Find where the given text appears and provide that cell's center as (X, Y) coordinate. 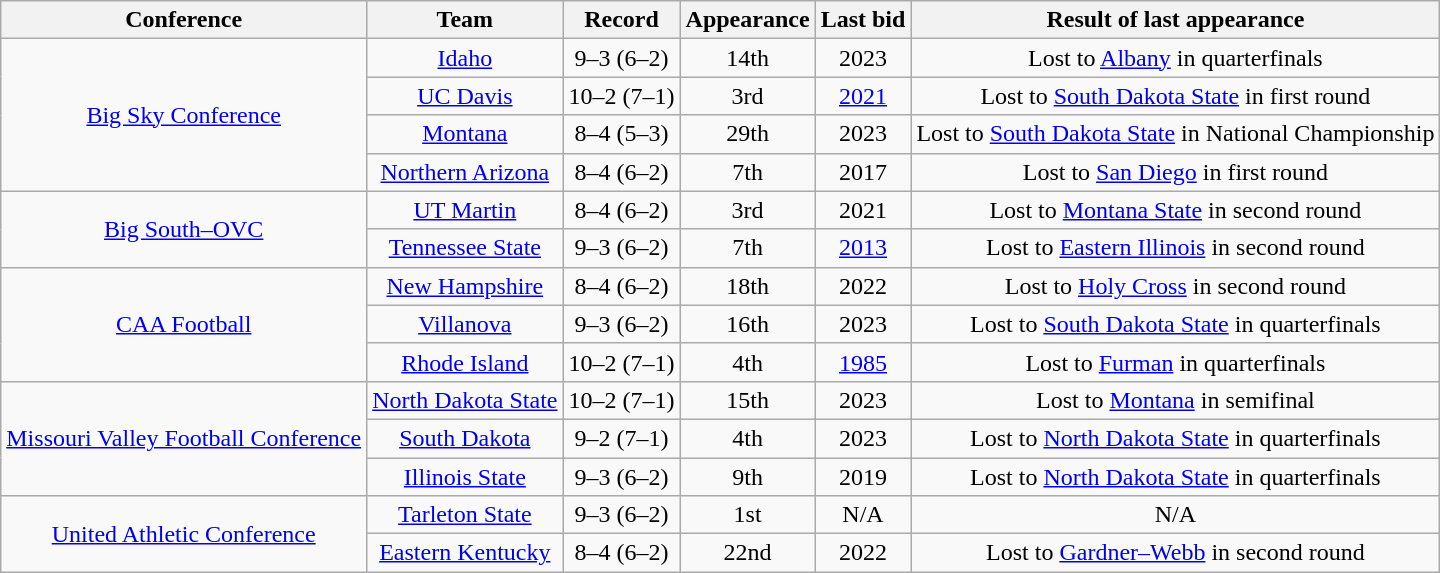
Rhode Island (465, 362)
Last bid (863, 20)
Lost to South Dakota State in first round (1176, 96)
Lost to Montana in semifinal (1176, 400)
2013 (863, 248)
North Dakota State (465, 400)
Record (622, 20)
CAA Football (184, 324)
Villanova (465, 324)
UC Davis (465, 96)
Result of last appearance (1176, 20)
14th (748, 58)
8–4 (5–3) (622, 134)
Lost to Montana State in second round (1176, 210)
Illinois State (465, 477)
Lost to South Dakota State in National Championship (1176, 134)
Lost to Furman in quarterfinals (1176, 362)
2019 (863, 477)
1985 (863, 362)
UT Martin (465, 210)
29th (748, 134)
Missouri Valley Football Conference (184, 438)
2017 (863, 172)
15th (748, 400)
Idaho (465, 58)
16th (748, 324)
Big South–OVC (184, 229)
South Dakota (465, 438)
Lost to San Diego in first round (1176, 172)
Lost to Eastern Illinois in second round (1176, 248)
Lost to Albany in quarterfinals (1176, 58)
Lost to Holy Cross in second round (1176, 286)
22nd (748, 553)
United Athletic Conference (184, 534)
Northern Arizona (465, 172)
18th (748, 286)
Montana (465, 134)
New Hampshire (465, 286)
9th (748, 477)
Eastern Kentucky (465, 553)
Big Sky Conference (184, 115)
Lost to Gardner–Webb in second round (1176, 553)
Conference (184, 20)
Appearance (748, 20)
9–2 (7–1) (622, 438)
1st (748, 515)
Tennessee State (465, 248)
Team (465, 20)
Tarleton State (465, 515)
Lost to South Dakota State in quarterfinals (1176, 324)
